Provide the (X, Y) coordinate of the cell's center where the given text is located.  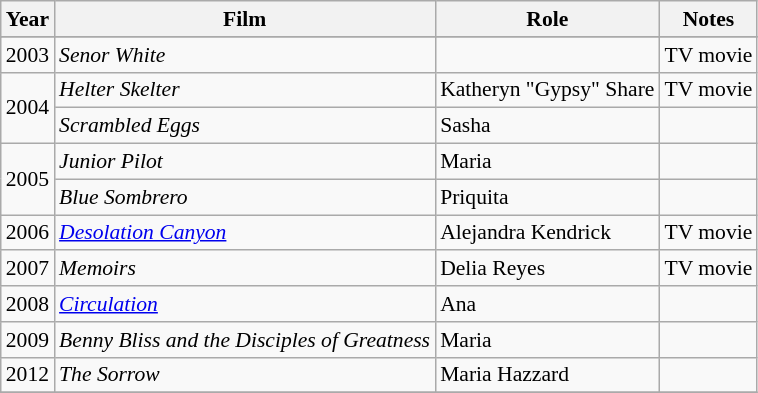
Junior Pilot (244, 162)
Delia Reyes (547, 269)
Helter Skelter (244, 90)
Benny Bliss and the Disciples of Greatness (244, 340)
Priquita (547, 197)
2012 (28, 375)
Katheryn "Gypsy" Share (547, 90)
Notes (708, 19)
Alejandra Kendrick (547, 233)
Scrambled Eggs (244, 126)
2008 (28, 304)
Film (244, 19)
Desolation Canyon (244, 233)
2003 (28, 55)
2005 (28, 180)
2006 (28, 233)
2009 (28, 340)
Senor White (244, 55)
Sasha (547, 126)
2004 (28, 108)
Blue Sombrero (244, 197)
Ana (547, 304)
2007 (28, 269)
Memoirs (244, 269)
Circulation (244, 304)
Maria Hazzard (547, 375)
The Sorrow (244, 375)
Year (28, 19)
Role (547, 19)
